Return the [X, Y] coordinate for the center point of the cell that contains the specified text.  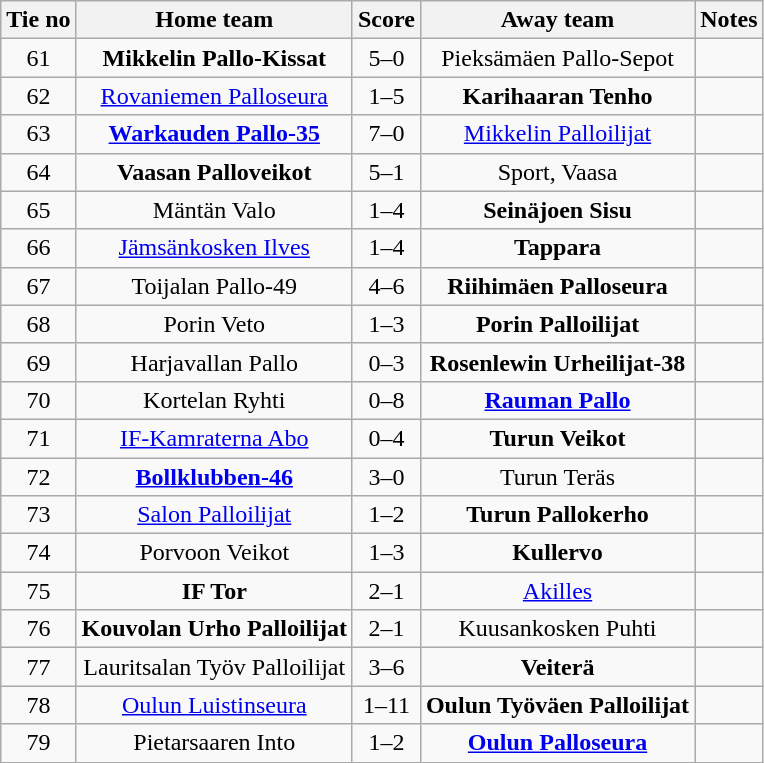
Oulun Luistinseura [214, 705]
67 [38, 286]
Turun Pallokerho [557, 515]
Karihaaran Tenho [557, 96]
79 [38, 743]
Kuusankosken Puhti [557, 629]
Rosenlewin Urheilijat-38 [557, 362]
72 [38, 477]
Warkauden Pallo-35 [214, 134]
Seinäjoen Sisu [557, 210]
Oulun Työväen Palloilijat [557, 705]
75 [38, 591]
64 [38, 172]
Mäntän Valo [214, 210]
Toijalan Pallo-49 [214, 286]
IF-Kamraterna Abo [214, 438]
71 [38, 438]
76 [38, 629]
Mikkelin Palloilijat [557, 134]
62 [38, 96]
Pietarsaaren Into [214, 743]
Porvoon Veikot [214, 553]
1–11 [386, 705]
0–3 [386, 362]
5–0 [386, 58]
Score [386, 20]
Vaasan Palloveikot [214, 172]
Riihimäen Palloseura [557, 286]
74 [38, 553]
Notes [729, 20]
77 [38, 667]
Porin Palloilijat [557, 324]
Jämsänkosken Ilves [214, 248]
1–5 [386, 96]
78 [38, 705]
63 [38, 134]
Salon Palloilijat [214, 515]
7–0 [386, 134]
3–6 [386, 667]
66 [38, 248]
73 [38, 515]
Turun Teräs [557, 477]
Tappara [557, 248]
0–4 [386, 438]
70 [38, 400]
4–6 [386, 286]
61 [38, 58]
Turun Veikot [557, 438]
Kouvolan Urho Palloilijat [214, 629]
Akilles [557, 591]
5–1 [386, 172]
Kullervo [557, 553]
Sport, Vaasa [557, 172]
68 [38, 324]
Mikkelin Pallo-Kissat [214, 58]
Veiterä [557, 667]
Home team [214, 20]
Rauman Pallo [557, 400]
Bollklubben-46 [214, 477]
Harjavallan Pallo [214, 362]
65 [38, 210]
Kortelan Ryhti [214, 400]
Rovaniemen Palloseura [214, 96]
Away team [557, 20]
0–8 [386, 400]
Pieksämäen Pallo-Sepot [557, 58]
Porin Veto [214, 324]
3–0 [386, 477]
Tie no [38, 20]
Lauritsalan Työv Palloilijat [214, 667]
IF Tor [214, 591]
69 [38, 362]
Oulun Palloseura [557, 743]
